Return the [X, Y] coordinate for the center point of the cell that contains the specified text.  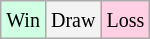
Draw [72, 20]
Loss [126, 20]
Win [24, 20]
